Return the [x, y] coordinate for the center point of the cell that contains the specified text.  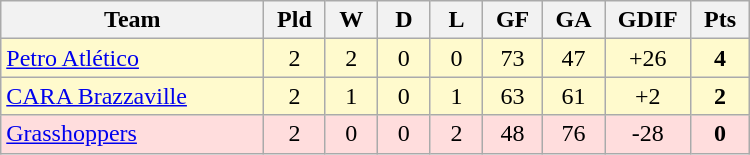
-28 [648, 134]
+26 [648, 58]
GF [513, 20]
73 [513, 58]
GA [573, 20]
Pts [720, 20]
Petro Atlético [132, 58]
L [456, 20]
4 [720, 58]
Pld [294, 20]
Team [132, 20]
63 [513, 96]
+2 [648, 96]
CARA Brazzaville [132, 96]
D [404, 20]
W [352, 20]
61 [573, 96]
47 [573, 58]
GDIF [648, 20]
76 [573, 134]
Grasshoppers [132, 134]
48 [513, 134]
